Provide the (X, Y) coordinate of the cell's center where the given text is located.  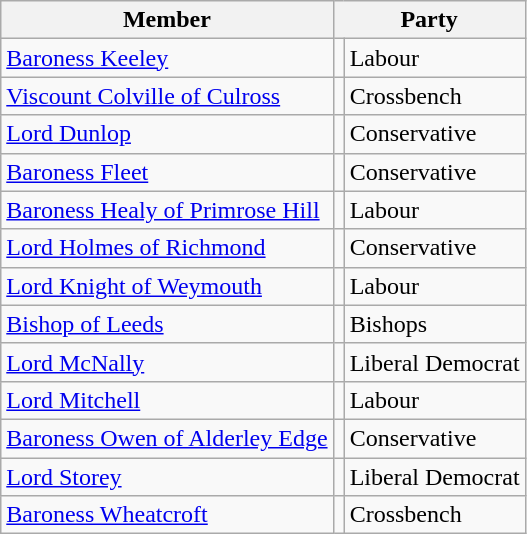
Lord Storey (167, 477)
Bishop of Leeds (167, 324)
Baroness Keeley (167, 58)
Baroness Wheatcroft (167, 515)
Lord Knight of Weymouth (167, 286)
Viscount Colville of Culross (167, 96)
Lord Holmes of Richmond (167, 248)
Lord Mitchell (167, 400)
Party (429, 20)
Baroness Healy of Primrose Hill (167, 210)
Baroness Fleet (167, 172)
Bishops (434, 324)
Member (167, 20)
Lord Dunlop (167, 134)
Lord McNally (167, 362)
Baroness Owen of Alderley Edge (167, 438)
